Return the (x, y) coordinate for the center point of the cell that contains the specified text.  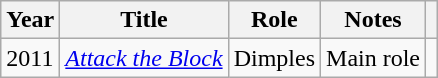
Attack the Block (144, 58)
Title (144, 20)
Dimples (274, 58)
Main role (374, 58)
Year (30, 20)
Notes (374, 20)
2011 (30, 58)
Role (274, 20)
